Extract the (X, Y) coordinate from the center of the cell holding the provided text.  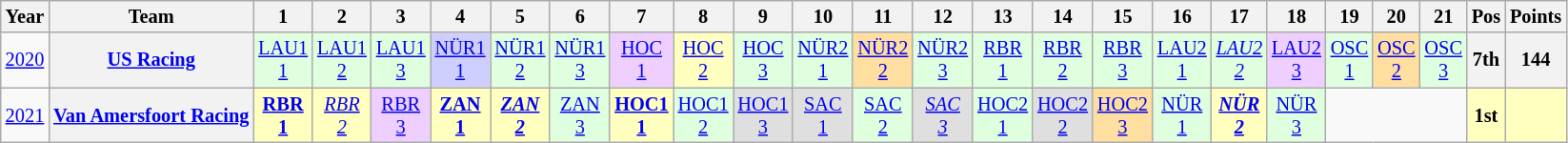
8 (703, 16)
HOC2 (703, 60)
OSC1 (1349, 60)
ZAN1 (461, 115)
9 (764, 16)
NÜR12 (520, 60)
17 (1239, 16)
HOC21 (1002, 115)
SAC2 (882, 115)
LAU22 (1239, 60)
1st (1486, 115)
LAU12 (342, 60)
Van Amersfoort Racing (151, 115)
4 (461, 16)
Year (25, 16)
US Racing (151, 60)
2020 (25, 60)
NÜR2 (1239, 115)
NÜR21 (823, 60)
LAU23 (1297, 60)
Team (151, 16)
144 (1536, 60)
SAC1 (823, 115)
7 (641, 16)
20 (1397, 16)
HOC22 (1063, 115)
12 (943, 16)
HOC12 (703, 115)
Pos (1486, 16)
SAC3 (943, 115)
HOC1 (641, 60)
LAU21 (1182, 60)
ZAN3 (579, 115)
LAU11 (283, 60)
11 (882, 16)
HOC11 (641, 115)
16 (1182, 16)
LAU13 (401, 60)
2 (342, 16)
2021 (25, 115)
ZAN2 (520, 115)
NÜR1 (1182, 115)
NÜR23 (943, 60)
NÜR22 (882, 60)
19 (1349, 16)
NÜR13 (579, 60)
14 (1063, 16)
HOC23 (1122, 115)
15 (1122, 16)
13 (1002, 16)
HOC13 (764, 115)
5 (520, 16)
7th (1486, 60)
NÜR11 (461, 60)
10 (823, 16)
3 (401, 16)
HOC3 (764, 60)
18 (1297, 16)
Points (1536, 16)
21 (1442, 16)
OSC3 (1442, 60)
NÜR3 (1297, 115)
OSC2 (1397, 60)
6 (579, 16)
1 (283, 16)
